For the text-containing cell, return its midpoint in [x, y] coordinate format. 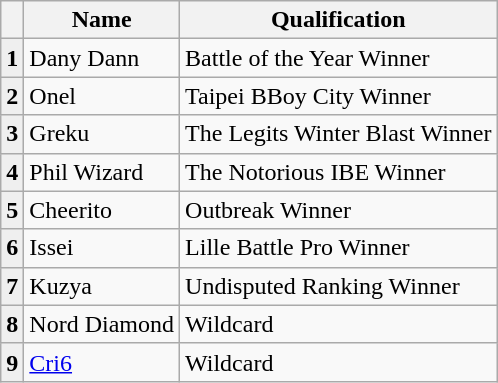
Cri6 [102, 362]
The Legits Winter Blast Winner [339, 134]
3 [12, 134]
Outbreak Winner [339, 210]
Taipei BBoy City Winner [339, 96]
Onel [102, 96]
Phil Wizard [102, 172]
Dany Dann [102, 58]
Cheerito [102, 210]
The Notorious IBE Winner [339, 172]
5 [12, 210]
Lille Battle Pro Winner [339, 248]
Battle of the Year Winner [339, 58]
Qualification [339, 20]
Nord Diamond [102, 324]
Greku [102, 134]
Undisputed Ranking Winner [339, 286]
1 [12, 58]
Issei [102, 248]
Name [102, 20]
2 [12, 96]
Kuzya [102, 286]
7 [12, 286]
6 [12, 248]
8 [12, 324]
9 [12, 362]
4 [12, 172]
